Search for the cell housing the specified text and yield its (X, Y) center coordinate. 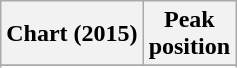
Chart (2015) (72, 34)
Peak position (189, 34)
